Pinpoint the cell where the given text exists, returning its [X, Y] midpoint coordinate. 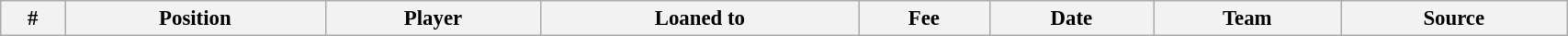
Position [195, 18]
Date [1071, 18]
# [33, 18]
Player [434, 18]
Loaned to [700, 18]
Fee [924, 18]
Source [1454, 18]
Team [1247, 18]
